Find where the given text appears and provide that cell's center as (x, y) coordinate. 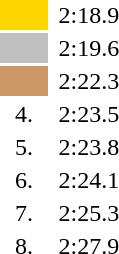
5. (24, 147)
7. (24, 213)
4. (24, 114)
6. (24, 180)
